Determine the (x, y) coordinate at the center of the cell enclosing the given text.  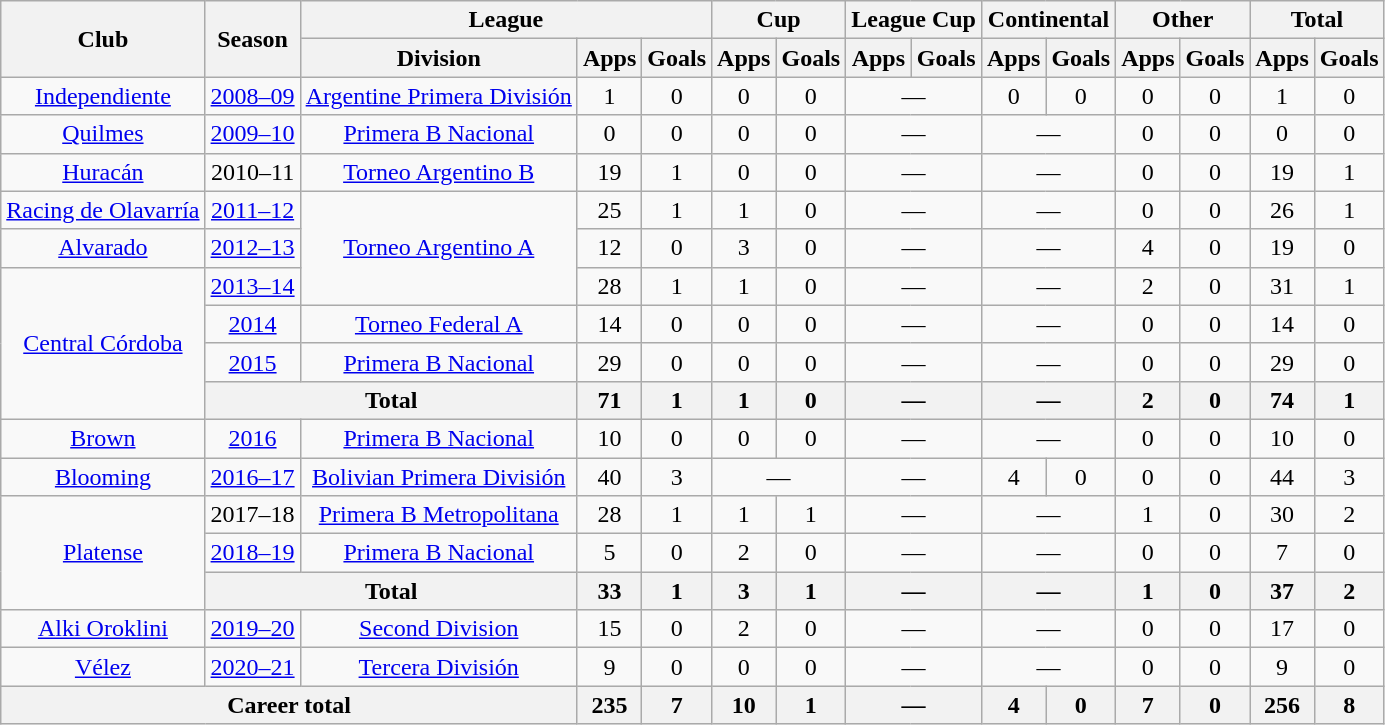
2009–10 (252, 134)
Huracán (103, 172)
2008–09 (252, 96)
Central Córdoba (103, 343)
74 (1282, 400)
25 (609, 210)
2018–19 (252, 553)
Bolivian Primera División (438, 477)
2019–20 (252, 629)
Continental (1048, 20)
26 (1282, 210)
Club (103, 39)
44 (1282, 477)
Career total (290, 705)
2015 (252, 362)
Quilmes (103, 134)
33 (609, 591)
40 (609, 477)
235 (609, 705)
Racing de Olavarría (103, 210)
12 (609, 248)
Vélez (103, 667)
5 (609, 553)
2013–14 (252, 286)
Second Division (438, 629)
15 (609, 629)
37 (1282, 591)
Primera B Metropolitana (438, 515)
Platense (103, 553)
17 (1282, 629)
256 (1282, 705)
Torneo Federal A (438, 324)
League Cup (914, 20)
Argentine Primera División (438, 96)
2017–18 (252, 515)
League (506, 20)
2014 (252, 324)
71 (609, 400)
Tercera División (438, 667)
Alki Oroklini (103, 629)
Blooming (103, 477)
Torneo Argentino A (438, 248)
2020–21 (252, 667)
Alvarado (103, 248)
2016–17 (252, 477)
2011–12 (252, 210)
Cup (779, 20)
30 (1282, 515)
Division (438, 58)
Other (1183, 20)
Season (252, 39)
Torneo Argentino B (438, 172)
Independiente (103, 96)
Brown (103, 438)
8 (1349, 705)
2016 (252, 438)
2010–11 (252, 172)
2012–13 (252, 248)
31 (1282, 286)
